Detect which cell encompasses the target text, then output its (X, Y) center coordinate. 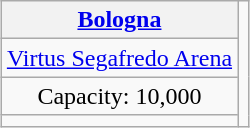
Capacity: 10,000 (119, 96)
Virtus Segafredo Arena (119, 58)
Bologna (119, 20)
